Locate the cell with the specified text and output its [X, Y] center coordinate. 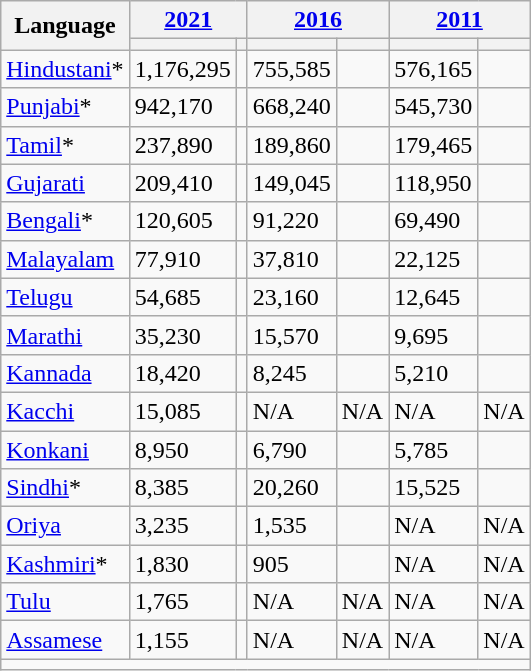
8,385 [182, 488]
2016 [318, 20]
Marathi [65, 335]
91,220 [292, 221]
15,085 [182, 411]
120,605 [182, 221]
5,785 [434, 449]
1,765 [182, 602]
Telugu [65, 297]
Punjabi* [65, 107]
69,490 [434, 221]
237,890 [182, 145]
179,465 [434, 145]
189,860 [292, 145]
209,410 [182, 183]
15,570 [292, 335]
Sindhi* [65, 488]
8,950 [182, 449]
Malayalam [65, 259]
54,685 [182, 297]
942,170 [182, 107]
9,695 [434, 335]
Tamil* [65, 145]
Assamese [65, 640]
576,165 [434, 69]
1,830 [182, 564]
6,790 [292, 449]
Konkani [65, 449]
118,950 [434, 183]
22,125 [434, 259]
545,730 [434, 107]
905 [292, 564]
8,245 [292, 373]
1,176,295 [182, 69]
Language [65, 26]
755,585 [292, 69]
18,420 [182, 373]
77,910 [182, 259]
2021 [188, 20]
Oriya [65, 526]
12,645 [434, 297]
Bengali* [65, 221]
35,230 [182, 335]
1,535 [292, 526]
668,240 [292, 107]
3,235 [182, 526]
20,260 [292, 488]
149,045 [292, 183]
2011 [460, 20]
1,155 [182, 640]
Kashmiri* [65, 564]
Gujarati [65, 183]
37,810 [292, 259]
15,525 [434, 488]
Tulu [65, 602]
Kannada [65, 373]
Hindustani* [65, 69]
5,210 [434, 373]
23,160 [292, 297]
Kacchi [65, 411]
